Locate the cell with the specified text and output its (X, Y) center coordinate. 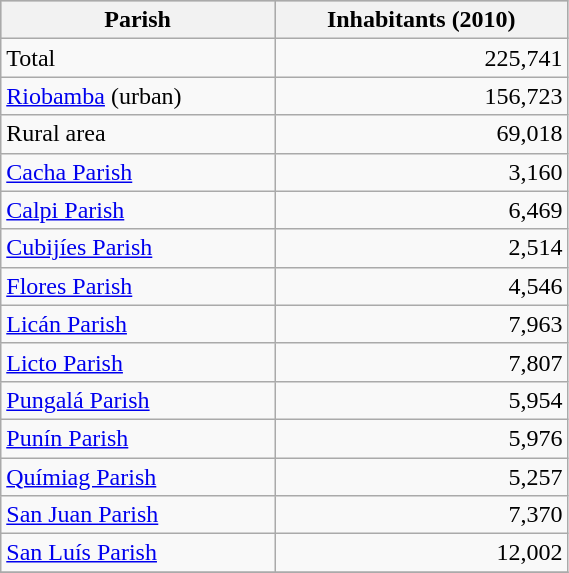
Licán Parish (138, 324)
225,741 (422, 58)
156,723 (422, 96)
2,514 (422, 248)
7,807 (422, 362)
Rural area (138, 134)
5,976 (422, 438)
4,546 (422, 286)
Licto Parish (138, 362)
Cacha Parish (138, 172)
6,469 (422, 210)
Punín Parish (138, 438)
7,370 (422, 515)
Riobamba (urban) (138, 96)
69,018 (422, 134)
San Luís Parish (138, 553)
Total (138, 58)
3,160 (422, 172)
12,002 (422, 553)
Químiag Parish (138, 477)
5,257 (422, 477)
7,963 (422, 324)
Parish (138, 20)
5,954 (422, 400)
Calpi Parish (138, 210)
Pungalá Parish (138, 400)
Inhabitants (2010) (422, 20)
San Juan Parish (138, 515)
Cubijíes Parish (138, 248)
Flores Parish (138, 286)
